Detect which cell encompasses the target text, then output its [x, y] center coordinate. 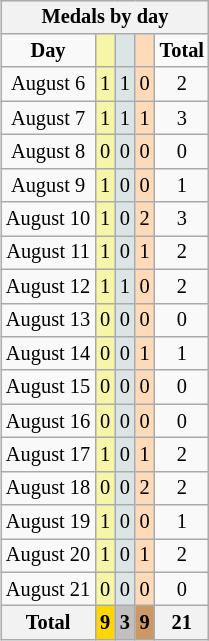
August 20 [48, 556]
August 21 [48, 589]
Day [48, 51]
August 12 [48, 286]
August 18 [48, 488]
August 11 [48, 253]
Medals by day [105, 17]
August 6 [48, 84]
21 [182, 623]
August 17 [48, 455]
August 7 [48, 118]
August 8 [48, 152]
August 10 [48, 219]
August 9 [48, 185]
August 13 [48, 320]
August 15 [48, 387]
August 19 [48, 522]
August 14 [48, 354]
August 16 [48, 421]
